Locate the cell with the specified text and output its (x, y) center coordinate. 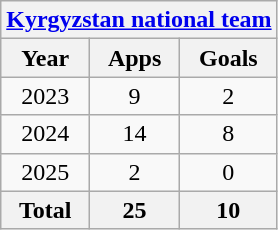
2024 (46, 134)
2023 (46, 96)
Apps (135, 58)
Total (46, 210)
8 (229, 134)
10 (229, 210)
14 (135, 134)
25 (135, 210)
Goals (229, 58)
0 (229, 172)
9 (135, 96)
Year (46, 58)
Kyrgyzstan national team (139, 20)
2025 (46, 172)
